For the text-containing cell, return its midpoint in [X, Y] coordinate format. 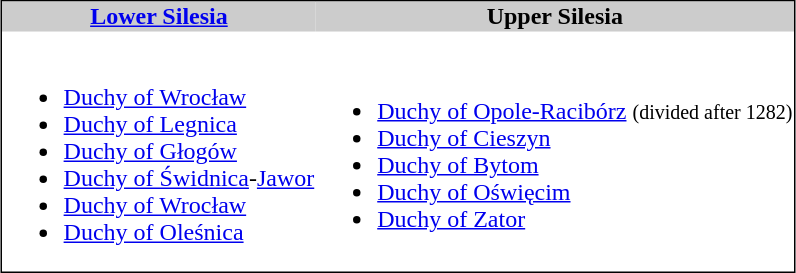
Upper Silesia [555, 17]
Lower Silesia [159, 17]
Duchy of WrocławDuchy of LegnicaDuchy of GłogówDuchy of Świdnica-JaworDuchy of WrocławDuchy of Oleśnica [159, 152]
Duchy of Opole-Racibórz (divided after 1282)Duchy of CieszynDuchy of BytomDuchy of OświęcimDuchy of Zator [555, 152]
